Locate the cell with the specified text and output its [X, Y] center coordinate. 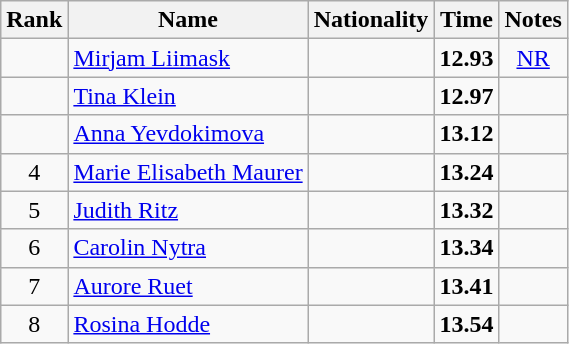
7 [34, 286]
Anna Yevdokimova [188, 134]
Mirjam Liimask [188, 58]
13.24 [466, 172]
Time [466, 20]
13.54 [466, 324]
Nationality [371, 20]
Rosina Hodde [188, 324]
Judith Ritz [188, 210]
NR [533, 58]
13.41 [466, 286]
Notes [533, 20]
4 [34, 172]
Carolin Nytra [188, 248]
12.97 [466, 96]
12.93 [466, 58]
Aurore Ruet [188, 286]
8 [34, 324]
13.34 [466, 248]
13.12 [466, 134]
13.32 [466, 210]
6 [34, 248]
Name [188, 20]
Rank [34, 20]
Tina Klein [188, 96]
5 [34, 210]
Marie Elisabeth Maurer [188, 172]
